From the cell containing the given text, extract its center point as (x, y) coordinate. 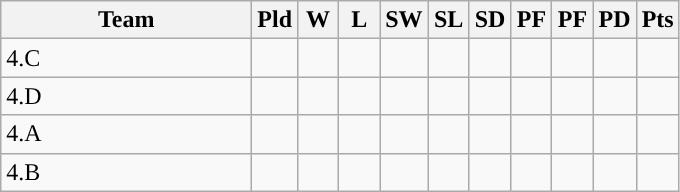
Team (126, 20)
4.C (126, 58)
Pld (275, 20)
4.A (126, 134)
Pts (658, 20)
W (318, 20)
L (360, 20)
4.D (126, 96)
SW (404, 20)
PD (614, 20)
4.B (126, 172)
SL (448, 20)
SD (490, 20)
